For the text-containing cell, return its midpoint in (x, y) coordinate format. 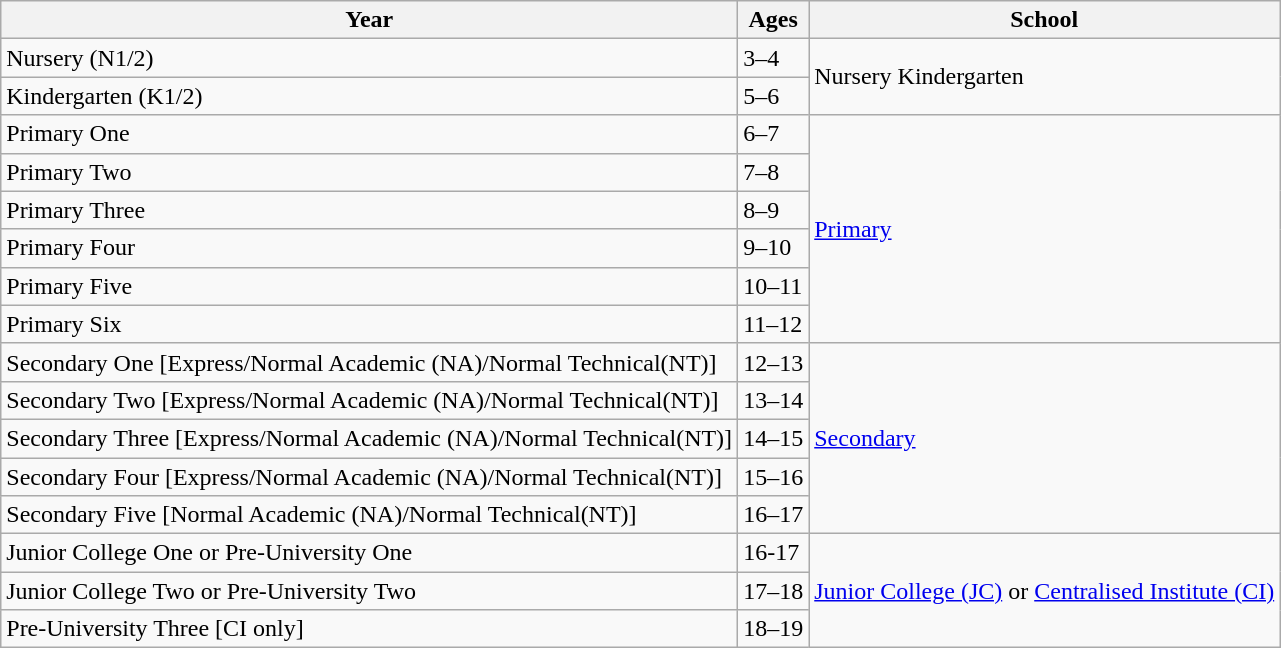
Secondary (1044, 438)
Primary Four (370, 248)
School (1044, 20)
10–11 (774, 286)
Secondary One [Express/Normal Academic (NA)/Normal Technical(NT)] (370, 362)
Kindergarten (K1/2) (370, 96)
Primary Two (370, 172)
13–14 (774, 400)
5–6 (774, 96)
Primary One (370, 134)
Secondary Five [Normal Academic (NA)/Normal Technical(NT)] (370, 515)
Secondary Four [Express/Normal Academic (NA)/Normal Technical(NT)] (370, 477)
Ages (774, 20)
Nursery Kindergarten (1044, 77)
Junior College Two or Pre-University Two (370, 591)
Secondary Three [Express/Normal Academic (NA)/Normal Technical(NT)] (370, 438)
Primary Three (370, 210)
Junior College (JC) or Centralised Institute (CI) (1044, 591)
Primary Six (370, 324)
15–16 (774, 477)
Secondary Two [Express/Normal Academic (NA)/Normal Technical(NT)] (370, 400)
17–18 (774, 591)
16-17 (774, 553)
Primary Five (370, 286)
18–19 (774, 629)
Year (370, 20)
8–9 (774, 210)
6–7 (774, 134)
9–10 (774, 248)
Primary (1044, 229)
7–8 (774, 172)
14–15 (774, 438)
Nursery (N1/2) (370, 58)
Pre-University Three [CI only] (370, 629)
Junior College One or Pre-University One (370, 553)
16–17 (774, 515)
11–12 (774, 324)
3–4 (774, 58)
12–13 (774, 362)
